Determine the [x, y] coordinate at the center of the cell enclosing the given text.  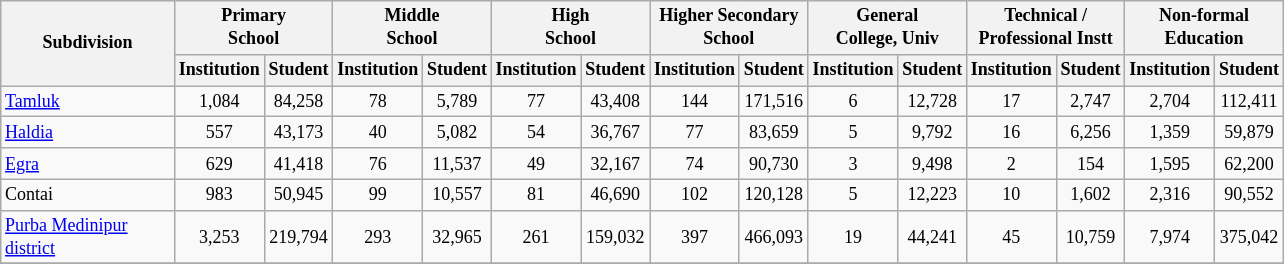
2,704 [1170, 102]
1,359 [1170, 132]
12,728 [932, 102]
2,316 [1170, 194]
83,659 [774, 132]
17 [1011, 102]
Purba Medinipur district [88, 237]
36,767 [616, 132]
78 [378, 102]
43,173 [298, 132]
102 [695, 194]
466,093 [774, 237]
5,789 [458, 102]
144 [695, 102]
Tamluk [88, 102]
46,690 [616, 194]
3,253 [219, 237]
6,256 [1090, 132]
Egra [88, 164]
76 [378, 164]
983 [219, 194]
10,759 [1090, 237]
154 [1090, 164]
40 [378, 132]
43,408 [616, 102]
Haldia [88, 132]
219,794 [298, 237]
293 [378, 237]
1,595 [1170, 164]
Subdivision [88, 44]
GeneralCollege, Univ [887, 28]
44,241 [932, 237]
1,602 [1090, 194]
99 [378, 194]
90,552 [1250, 194]
59,879 [1250, 132]
2,747 [1090, 102]
90,730 [774, 164]
11,537 [458, 164]
2 [1011, 164]
45 [1011, 237]
84,258 [298, 102]
16 [1011, 132]
171,516 [774, 102]
62,200 [1250, 164]
9,498 [932, 164]
9,792 [932, 132]
MiddleSchool [412, 28]
7,974 [1170, 237]
41,418 [298, 164]
629 [219, 164]
397 [695, 237]
Non-formalEducation [1204, 28]
32,167 [616, 164]
74 [695, 164]
1,084 [219, 102]
10 [1011, 194]
557 [219, 132]
6 [853, 102]
50,945 [298, 194]
112,411 [1250, 102]
19 [853, 237]
Higher SecondarySchool [729, 28]
120,128 [774, 194]
5,082 [458, 132]
12,223 [932, 194]
49 [536, 164]
Contai [88, 194]
261 [536, 237]
54 [536, 132]
375,042 [1250, 237]
HighSchool [570, 28]
32,965 [458, 237]
PrimarySchool [253, 28]
81 [536, 194]
Technical /Professional Instt [1045, 28]
159,032 [616, 237]
3 [853, 164]
10,557 [458, 194]
